From the cell containing the given text, extract its center point as [X, Y] coordinate. 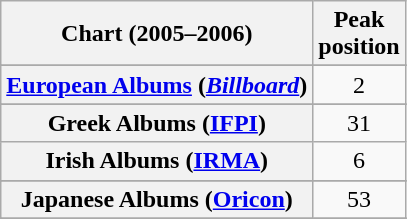
6 [359, 161]
Irish Albums (IRMA) [157, 161]
31 [359, 123]
Chart (2005–2006) [157, 34]
Peakposition [359, 34]
Greek Albums (IFPI) [157, 123]
53 [359, 199]
Japanese Albums (Oricon) [157, 199]
2 [359, 85]
European Albums (Billboard) [157, 85]
